Extract the [x, y] coordinate from the center of the cell holding the provided text.  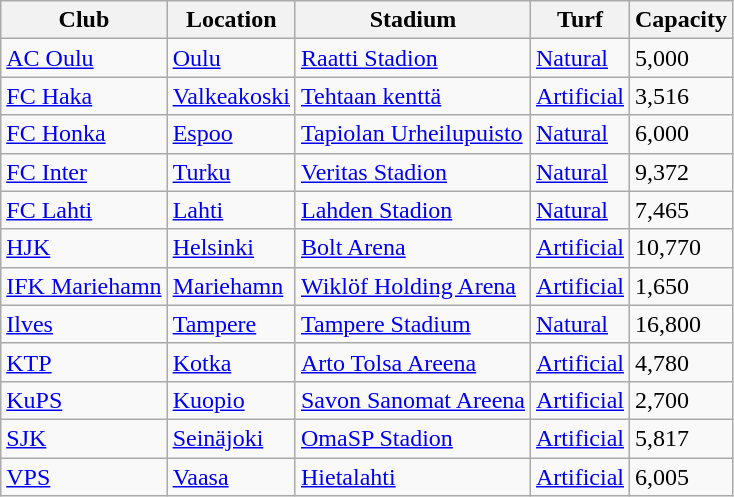
KuPS [84, 400]
Club [84, 20]
Helsinki [231, 248]
Seinäjoki [231, 438]
Ilves [84, 324]
Capacity [682, 20]
10,770 [682, 248]
FC Lahti [84, 210]
5,817 [682, 438]
HJK [84, 248]
SJK [84, 438]
Mariehamn [231, 286]
Turku [231, 172]
Arto Tolsa Areena [412, 362]
FC Inter [84, 172]
Hietalahti [412, 477]
16,800 [682, 324]
3,516 [682, 96]
FC Honka [84, 134]
Valkeakoski [231, 96]
Kotka [231, 362]
IFK Mariehamn [84, 286]
Stadium [412, 20]
Location [231, 20]
6,005 [682, 477]
1,650 [682, 286]
Tapiolan Urheilupuisto [412, 134]
Bolt Arena [412, 248]
Espoo [231, 134]
Vaasa [231, 477]
Savon Sanomat Areena [412, 400]
Tehtaan kenttä [412, 96]
Turf [580, 20]
VPS [84, 477]
OmaSP Stadion [412, 438]
9,372 [682, 172]
FC Haka [84, 96]
Oulu [231, 58]
Tampere Stadium [412, 324]
Tampere [231, 324]
AC Oulu [84, 58]
KTP [84, 362]
Lahti [231, 210]
5,000 [682, 58]
2,700 [682, 400]
Kuopio [231, 400]
7,465 [682, 210]
6,000 [682, 134]
Lahden Stadion [412, 210]
Veritas Stadion [412, 172]
4,780 [682, 362]
Wiklöf Holding Arena [412, 286]
Raatti Stadion [412, 58]
